Search for the cell housing the specified text and yield its [x, y] center coordinate. 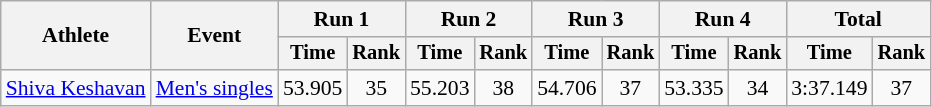
Shiva Keshavan [76, 88]
38 [503, 88]
34 [758, 88]
55.203 [440, 88]
53.335 [694, 88]
3:37.149 [829, 88]
Event [214, 36]
Run 4 [722, 19]
Total [858, 19]
54.706 [566, 88]
Athlete [76, 36]
Run 2 [468, 19]
53.905 [312, 88]
Men's singles [214, 88]
Run 1 [342, 19]
35 [376, 88]
Run 3 [596, 19]
